Scan for the cell matching the given text and deliver its (x, y) coordinate at center. 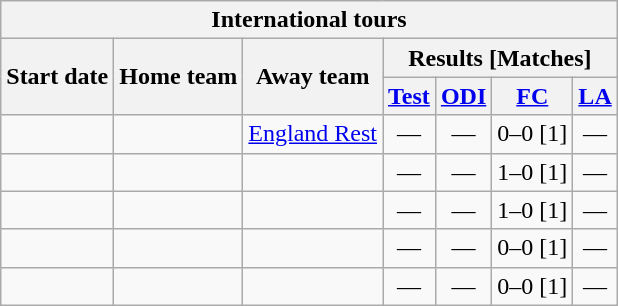
Results [Matches] (500, 58)
LA (595, 96)
International tours (309, 20)
Away team (313, 77)
Test (410, 96)
ODI (463, 96)
Start date (58, 77)
Home team (178, 77)
England Rest (313, 134)
FC (532, 96)
